Detect which cell encompasses the target text, then output its (x, y) center coordinate. 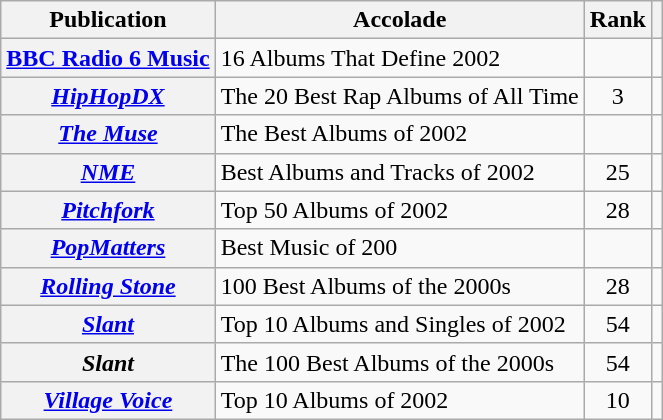
Top 10 Albums of 2002 (400, 400)
Village Voice (108, 400)
NME (108, 172)
The 20 Best Rap Albums of All Time (400, 96)
BBC Radio 6 Music (108, 58)
Best Music of 200 (400, 248)
Accolade (400, 20)
The Best Albums of 2002 (400, 134)
16 Albums That Define 2002 (400, 58)
10 (618, 400)
25 (618, 172)
PopMatters (108, 248)
Pitchfork (108, 210)
The 100 Best Albums of the 2000s (400, 362)
Top 50 Albums of 2002 (400, 210)
Best Albums and Tracks of 2002 (400, 172)
100 Best Albums of the 2000s (400, 286)
HipHopDX (108, 96)
Publication (108, 20)
Rolling Stone (108, 286)
The Muse (108, 134)
Rank (618, 20)
Top 10 Albums and Singles of 2002 (400, 324)
3 (618, 96)
